Detect which cell encompasses the target text, then output its (X, Y) center coordinate. 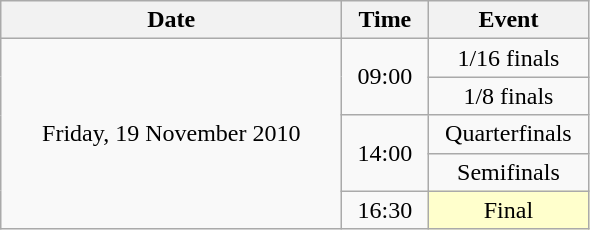
14:00 (385, 153)
09:00 (385, 77)
16:30 (385, 210)
Time (385, 20)
Event (508, 20)
Quarterfinals (508, 134)
1/16 finals (508, 58)
Friday, 19 November 2010 (172, 134)
Date (172, 20)
1/8 finals (508, 96)
Semifinals (508, 172)
Final (508, 210)
